Capture the cell that displays the provided text and extract its (X, Y) central coordinate. 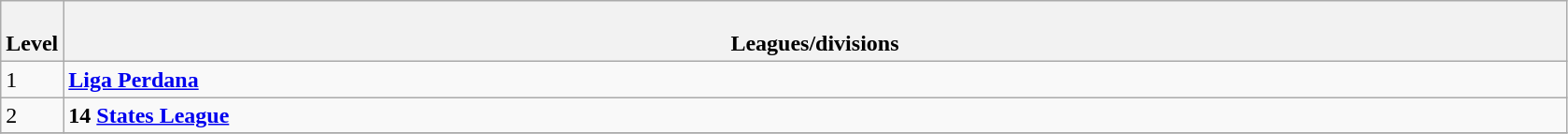
14 States League (814, 115)
1 (32, 80)
Leagues/divisions (814, 32)
2 (32, 115)
Liga Perdana (814, 80)
Level (32, 32)
